Capture the cell that displays the provided text and extract its (X, Y) central coordinate. 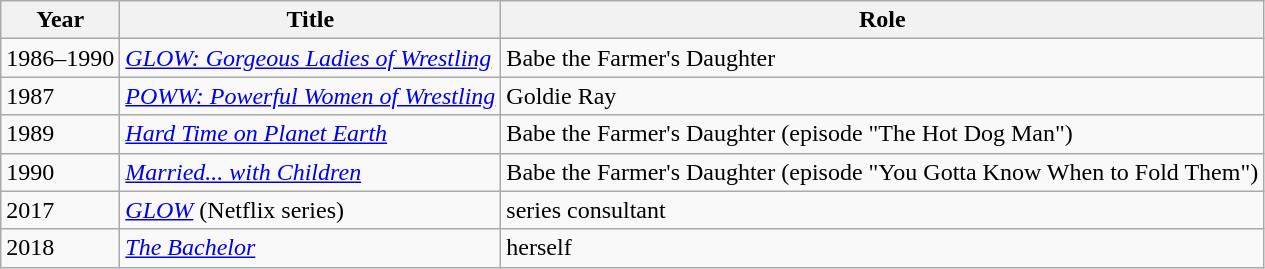
series consultant (882, 210)
GLOW: Gorgeous Ladies of Wrestling (310, 58)
Goldie Ray (882, 96)
2017 (60, 210)
1987 (60, 96)
Married... with Children (310, 172)
herself (882, 248)
1986–1990 (60, 58)
POWW: Powerful Women of Wrestling (310, 96)
Year (60, 20)
Babe the Farmer's Daughter (episode "The Hot Dog Man") (882, 134)
Babe the Farmer's Daughter (882, 58)
GLOW (Netflix series) (310, 210)
Hard Time on Planet Earth (310, 134)
1989 (60, 134)
The Bachelor (310, 248)
Title (310, 20)
Babe the Farmer's Daughter (episode "You Gotta Know When to Fold Them") (882, 172)
Role (882, 20)
1990 (60, 172)
2018 (60, 248)
